Pinpoint the cell where the given text exists, returning its (X, Y) midpoint coordinate. 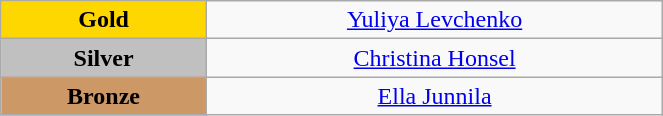
Bronze (104, 96)
Yuliya Levchenko (434, 20)
Silver (104, 58)
Christina Honsel (434, 58)
Gold (104, 20)
Ella Junnila (434, 96)
